Detect which cell encompasses the target text, then output its [X, Y] center coordinate. 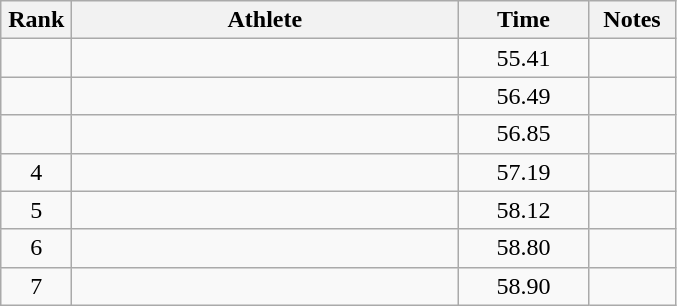
6 [36, 248]
Rank [36, 20]
55.41 [524, 58]
Athlete [265, 20]
Time [524, 20]
58.12 [524, 210]
58.80 [524, 248]
7 [36, 286]
58.90 [524, 286]
56.49 [524, 96]
4 [36, 172]
5 [36, 210]
Notes [632, 20]
57.19 [524, 172]
56.85 [524, 134]
